Extract the (x, y) coordinate from the center of the cell holding the provided text.  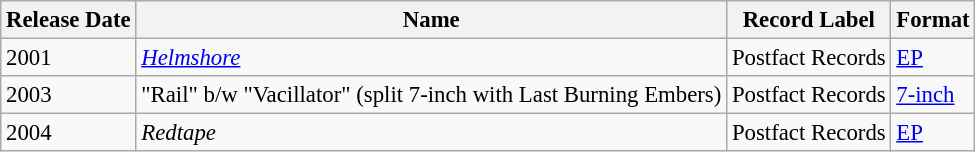
2001 (68, 58)
Redtape (432, 133)
2004 (68, 133)
Helmshore (432, 58)
"Rail" b/w "Vacillator" (split 7-inch with Last Burning Embers) (432, 95)
7-inch (933, 95)
Name (432, 20)
Format (933, 20)
Record Label (809, 20)
Release Date (68, 20)
2003 (68, 95)
